For the text-containing cell, return its midpoint in [x, y] coordinate format. 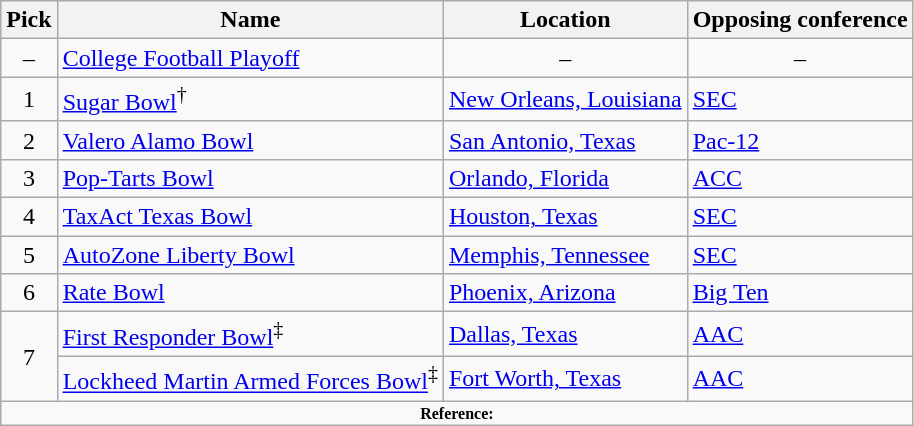
Big Ten [800, 293]
5 [29, 255]
San Antonio, Texas [565, 140]
Phoenix, Arizona [565, 293]
7 [29, 356]
Lockheed Martin Armed Forces Bowl‡ [250, 378]
ACC [800, 178]
New Orleans, Louisiana [565, 100]
College Football Playoff [250, 58]
Pac-12 [800, 140]
Valero Alamo Bowl [250, 140]
AutoZone Liberty Bowl [250, 255]
Pick [29, 20]
First Responder Bowl‡ [250, 334]
Dallas, Texas [565, 334]
Memphis, Tennessee [565, 255]
TaxAct Texas Bowl [250, 217]
3 [29, 178]
Orlando, Florida [565, 178]
6 [29, 293]
1 [29, 100]
Reference: [457, 413]
Name [250, 20]
Location [565, 20]
Opposing conference [800, 20]
Houston, Texas [565, 217]
2 [29, 140]
Pop-Tarts Bowl [250, 178]
Rate Bowl [250, 293]
Fort Worth, Texas [565, 378]
Sugar Bowl† [250, 100]
4 [29, 217]
